Determine the [x, y] coordinate at the center of the cell enclosing the given text.  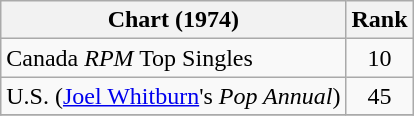
Canada RPM Top Singles [174, 58]
10 [380, 58]
45 [380, 96]
U.S. (Joel Whitburn's Pop Annual) [174, 96]
Chart (1974) [174, 20]
Rank [380, 20]
